For the text-containing cell, return its midpoint in [x, y] coordinate format. 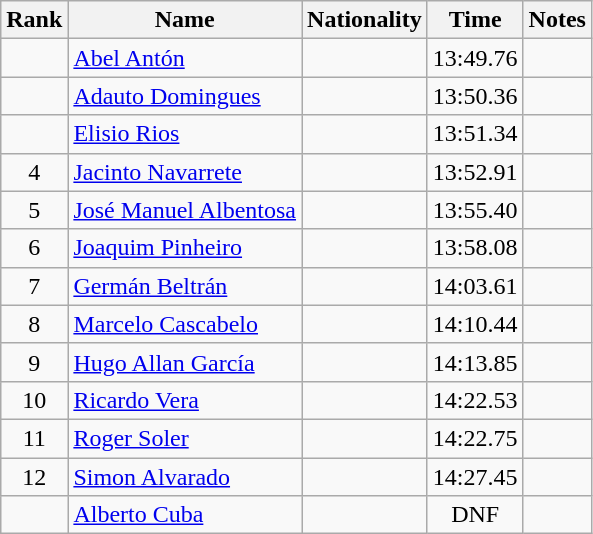
5 [34, 210]
Ricardo Vera [185, 400]
8 [34, 324]
Name [185, 20]
9 [34, 362]
Simon Alvarado [185, 477]
Roger Soler [185, 438]
José Manuel Albentosa [185, 210]
Abel Antón [185, 58]
13:58.08 [475, 248]
Elisio Rios [185, 134]
7 [34, 286]
11 [34, 438]
13:49.76 [475, 58]
Jacinto Navarrete [185, 172]
6 [34, 248]
Time [475, 20]
Marcelo Cascabelo [185, 324]
13:52.91 [475, 172]
Adauto Domingues [185, 96]
Rank [34, 20]
14:22.53 [475, 400]
14:03.61 [475, 286]
12 [34, 477]
Nationality [365, 20]
4 [34, 172]
10 [34, 400]
14:27.45 [475, 477]
13:50.36 [475, 96]
14:10.44 [475, 324]
DNF [475, 515]
Notes [557, 20]
Germán Beltrán [185, 286]
14:22.75 [475, 438]
13:55.40 [475, 210]
Joaquim Pinheiro [185, 248]
13:51.34 [475, 134]
Alberto Cuba [185, 515]
14:13.85 [475, 362]
Hugo Allan García [185, 362]
